Extract the (X, Y) coordinate from the center of the cell holding the provided text.  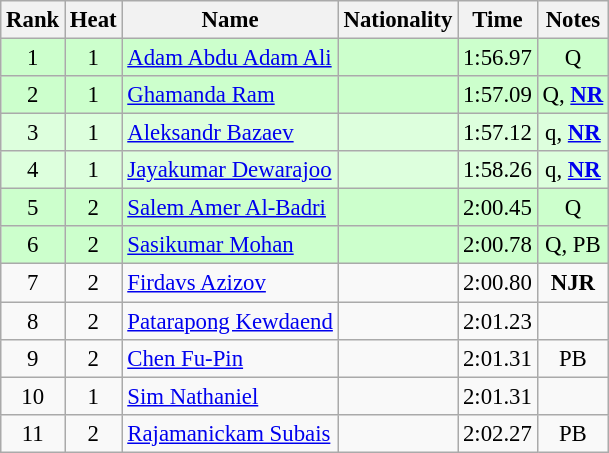
6 (33, 245)
Notes (572, 20)
3 (33, 133)
Firdavs Azizov (230, 283)
1:58.26 (498, 170)
4 (33, 170)
Adam Abdu Adam Ali (230, 58)
Salem Amer Al-Badri (230, 208)
11 (33, 433)
Patarapong Kewdaend (230, 321)
1:56.97 (498, 58)
Rank (33, 20)
2:00.45 (498, 208)
1:57.12 (498, 133)
Heat (94, 20)
Chen Fu-Pin (230, 358)
Name (230, 20)
Ghamanda Ram (230, 95)
Q, NR (572, 95)
2:00.78 (498, 245)
NJR (572, 283)
Nationality (398, 20)
9 (33, 358)
Sasikumar Mohan (230, 245)
Sim Nathaniel (230, 396)
Time (498, 20)
Jayakumar Dewarajoo (230, 170)
1:57.09 (498, 95)
2:01.23 (498, 321)
5 (33, 208)
7 (33, 283)
Q, PB (572, 245)
8 (33, 321)
2:02.27 (498, 433)
10 (33, 396)
2:00.80 (498, 283)
Rajamanickam Subais (230, 433)
Aleksandr Bazaev (230, 133)
